Scan for the cell matching the given text and deliver its [X, Y] coordinate at center. 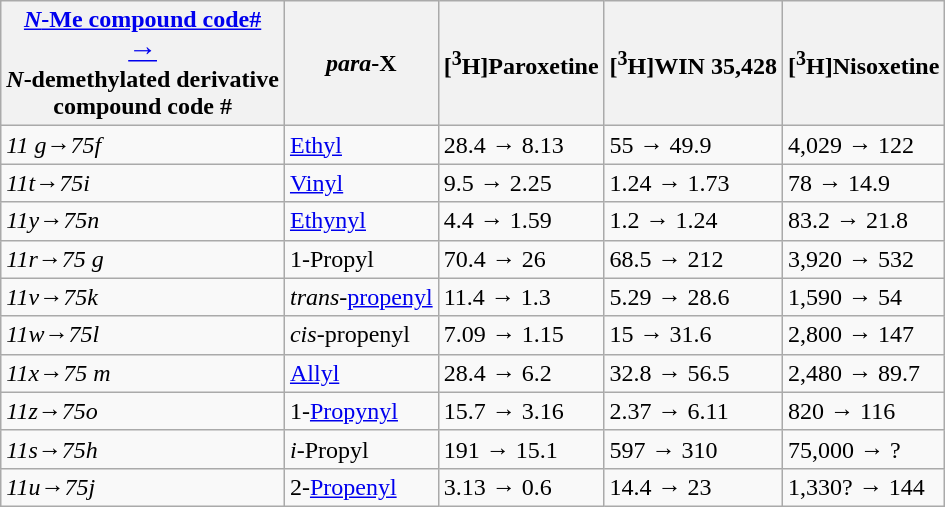
1-Propynyl [361, 411]
32.8 → 56.5 [693, 373]
55 → 49.9 [693, 145]
9.5 → 2.25 [521, 183]
Allyl [361, 373]
1,330? → 144 [863, 487]
11x→75 m [143, 373]
trans-propenyl [361, 297]
68.5 → 212 [693, 259]
5.29 → 28.6 [693, 297]
Ethyl [361, 145]
N-Me compound code#→N-demethylated derivativecompound code # [143, 64]
11z→75o [143, 411]
2,480 → 89.7 [863, 373]
2-Propenyl [361, 487]
3,920 → 532 [863, 259]
cis-propenyl [361, 335]
14.4 → 23 [693, 487]
3.13 → 0.6 [521, 487]
[3H]Paroxetine [521, 64]
191 → 15.1 [521, 449]
1.2 → 1.24 [693, 221]
11s→75h [143, 449]
7.09 → 1.15 [521, 335]
i-Propyl [361, 449]
4.4 → 1.59 [521, 221]
28.4 → 8.13 [521, 145]
Vinyl [361, 183]
70.4 → 26 [521, 259]
[3H]Nisoxetine [863, 64]
11t→75i [143, 183]
1,590 → 54 [863, 297]
2.37 → 6.11 [693, 411]
Ethynyl [361, 221]
11y→75n [143, 221]
11 g→75f [143, 145]
2,800 → 147 [863, 335]
820 → 116 [863, 411]
11r→75 g [143, 259]
1-Propyl [361, 259]
15.7 → 3.16 [521, 411]
15 → 31.6 [693, 335]
75,000 → ? [863, 449]
28.4 → 6.2 [521, 373]
597 → 310 [693, 449]
4,029 → 122 [863, 145]
83.2 → 21.8 [863, 221]
78 → 14.9 [863, 183]
1.24 → 1.73 [693, 183]
[3H]WIN 35,428 [693, 64]
11v→75k [143, 297]
para-X [361, 64]
11u→75j [143, 487]
11.4 → 1.3 [521, 297]
11w→75l [143, 335]
